Output the [X, Y] coordinate of the center of the cell containing the given text.  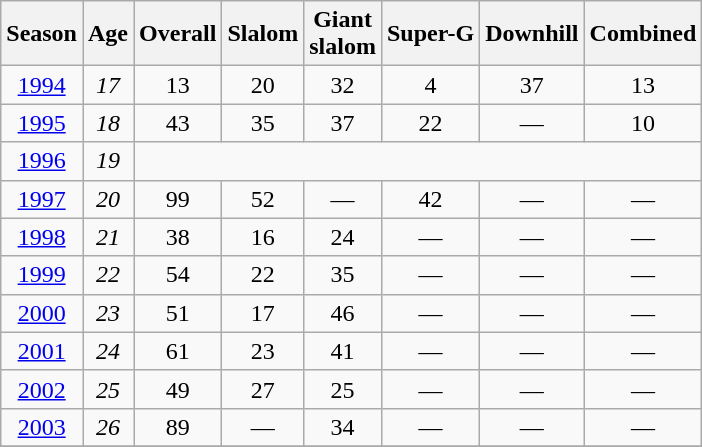
Overall [178, 34]
99 [178, 199]
32 [343, 85]
2001 [42, 351]
2003 [42, 427]
46 [343, 313]
4 [430, 85]
42 [430, 199]
1997 [42, 199]
2000 [42, 313]
61 [178, 351]
1996 [42, 161]
34 [343, 427]
1994 [42, 85]
21 [108, 237]
Super-G [430, 34]
51 [178, 313]
2002 [42, 389]
19 [108, 161]
10 [643, 123]
Season [42, 34]
Slalom [263, 34]
54 [178, 275]
Downhill [532, 34]
89 [178, 427]
18 [108, 123]
27 [263, 389]
Combined [643, 34]
52 [263, 199]
49 [178, 389]
16 [263, 237]
1999 [42, 275]
Giantslalom [343, 34]
41 [343, 351]
38 [178, 237]
Age [108, 34]
26 [108, 427]
1998 [42, 237]
43 [178, 123]
1995 [42, 123]
